Find where the given text appears and provide that cell's center as (x, y) coordinate. 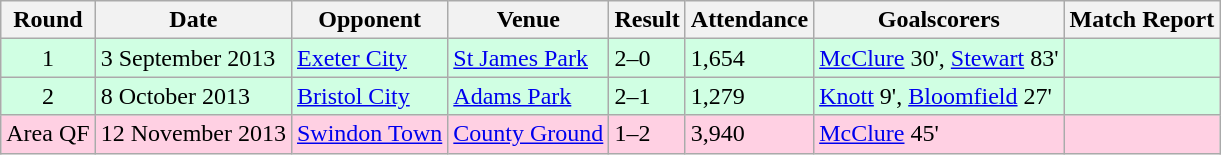
1,279 (749, 96)
Knott 9', Bloomfield 27' (939, 96)
Bristol City (369, 96)
Attendance (749, 20)
2–1 (647, 96)
Match Report (1142, 20)
Goalscorers (939, 20)
3,940 (749, 134)
County Ground (528, 134)
Round (48, 20)
McClure 30', Stewart 83' (939, 58)
Area QF (48, 134)
1–2 (647, 134)
2–0 (647, 58)
Venue (528, 20)
Swindon Town (369, 134)
1 (48, 58)
Exeter City (369, 58)
McClure 45' (939, 134)
1,654 (749, 58)
2 (48, 96)
St James Park (528, 58)
Date (193, 20)
Result (647, 20)
12 November 2013 (193, 134)
8 October 2013 (193, 96)
Opponent (369, 20)
3 September 2013 (193, 58)
Adams Park (528, 96)
